Identify which cell holds the provided text, then report its [x, y] central coordinate. 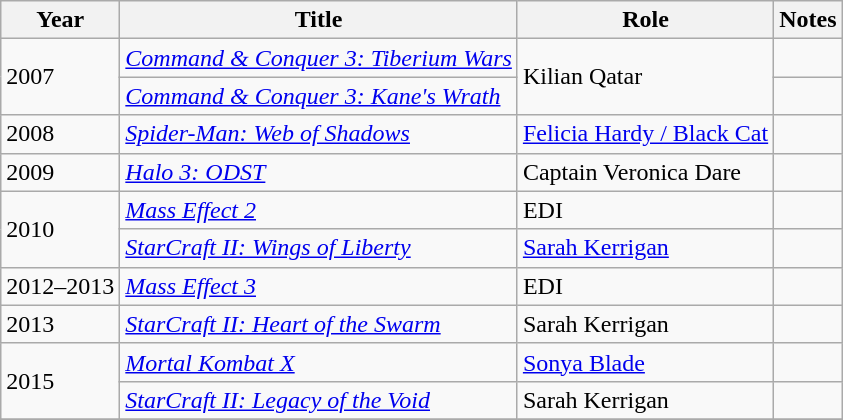
Kilian Qatar [645, 77]
StarCraft II: Wings of Liberty [319, 248]
Role [645, 20]
Command & Conquer 3: Kane's Wrath [319, 96]
Mass Effect 3 [319, 286]
2010 [60, 229]
Title [319, 20]
Mortal Kombat X [319, 362]
Spider-Man: Web of Shadows [319, 134]
2009 [60, 172]
2015 [60, 381]
Mass Effect 2 [319, 210]
Command & Conquer 3: Tiberium Wars [319, 58]
Sonya Blade [645, 362]
2008 [60, 134]
2013 [60, 324]
Halo 3: ODST [319, 172]
StarCraft II: Heart of the Swarm [319, 324]
Captain Veronica Dare [645, 172]
StarCraft II: Legacy of the Void [319, 400]
Notes [808, 20]
Felicia Hardy / Black Cat [645, 134]
Year [60, 20]
2012–2013 [60, 286]
2007 [60, 77]
